Determine the (X, Y) coordinate at the center of the cell enclosing the given text.  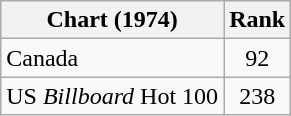
92 (258, 58)
US Billboard Hot 100 (112, 96)
238 (258, 96)
Canada (112, 58)
Chart (1974) (112, 20)
Rank (258, 20)
